Detect which cell encompasses the target text, then output its [X, Y] center coordinate. 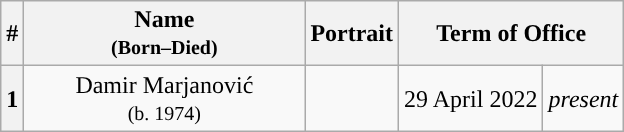
present [584, 98]
Term of Office [512, 34]
Name(Born–Died) [164, 34]
# [12, 34]
Damir Marjanović(b. 1974) [164, 98]
29 April 2022 [471, 98]
Portrait [352, 34]
1 [12, 98]
